Search for the cell housing the specified text and yield its (X, Y) center coordinate. 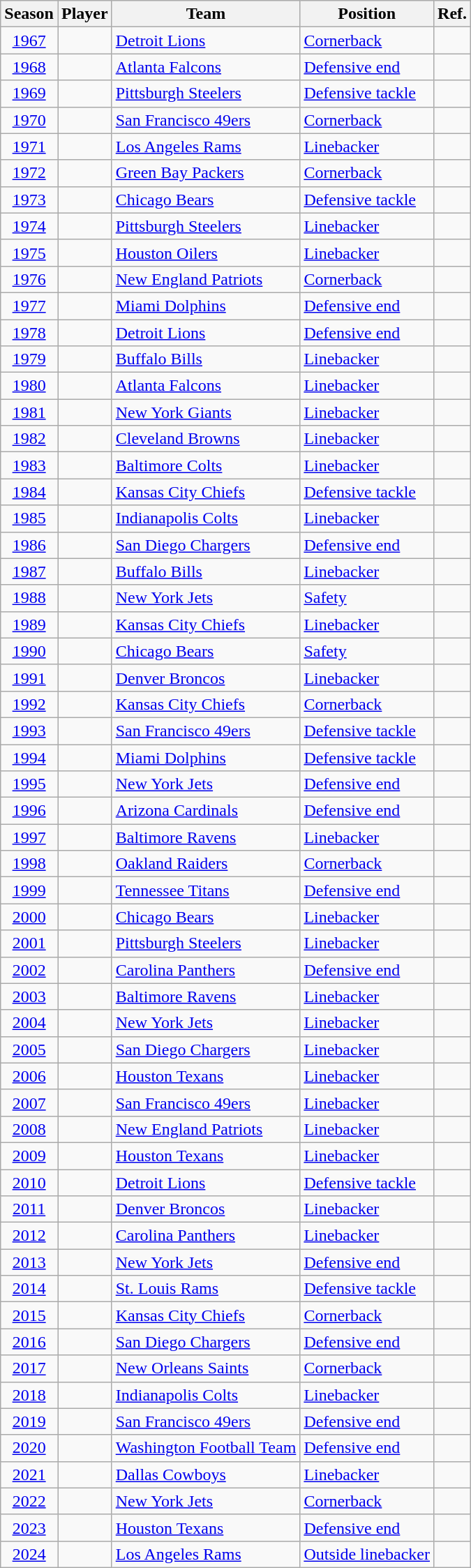
St. Louis Rams (206, 1289)
1984 (29, 492)
Arizona Cardinals (206, 811)
1988 (29, 598)
1991 (29, 678)
2017 (29, 1368)
1987 (29, 572)
2005 (29, 1050)
1981 (29, 412)
1975 (29, 253)
1967 (29, 40)
2002 (29, 970)
1997 (29, 837)
1969 (29, 94)
2022 (29, 1501)
Player (84, 14)
1971 (29, 147)
1996 (29, 811)
2004 (29, 1023)
2006 (29, 1076)
1977 (29, 306)
Cleveland Browns (206, 439)
1979 (29, 359)
2021 (29, 1474)
1990 (29, 651)
1994 (29, 757)
Outside linebacker (367, 1554)
1970 (29, 120)
2023 (29, 1528)
Oakland Raiders (206, 864)
Position (367, 14)
2007 (29, 1103)
1972 (29, 173)
2001 (29, 943)
1980 (29, 386)
2015 (29, 1315)
2012 (29, 1236)
2013 (29, 1262)
1968 (29, 67)
1992 (29, 704)
Team (206, 14)
2019 (29, 1421)
Dallas Cowboys (206, 1474)
2016 (29, 1342)
1982 (29, 439)
Green Bay Packers (206, 173)
1998 (29, 864)
1995 (29, 784)
2009 (29, 1156)
2011 (29, 1209)
2020 (29, 1448)
2014 (29, 1289)
2008 (29, 1129)
2024 (29, 1554)
Ref. (452, 14)
1999 (29, 890)
Washington Football Team (206, 1448)
2000 (29, 917)
New York Giants (206, 412)
Houston Oilers (206, 253)
1973 (29, 200)
Baltimore Colts (206, 465)
Season (29, 14)
1989 (29, 625)
1976 (29, 279)
1978 (29, 333)
1974 (29, 226)
1983 (29, 465)
1993 (29, 731)
Tennessee Titans (206, 890)
2010 (29, 1183)
2018 (29, 1395)
1985 (29, 518)
2003 (29, 996)
New Orleans Saints (206, 1368)
1986 (29, 545)
